Provide the (x, y) coordinate of the cell's center where the given text is located.  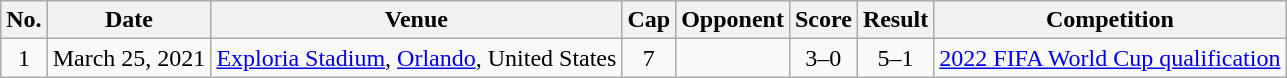
Venue (416, 20)
Result (895, 20)
Date (129, 20)
3–0 (823, 58)
Exploria Stadium, Orlando, United States (416, 58)
7 (649, 58)
Score (823, 20)
1 (24, 58)
2022 FIFA World Cup qualification (1110, 58)
No. (24, 20)
Opponent (733, 20)
Competition (1110, 20)
5–1 (895, 58)
March 25, 2021 (129, 58)
Cap (649, 20)
